Identify which cell holds the provided text, then report its (X, Y) central coordinate. 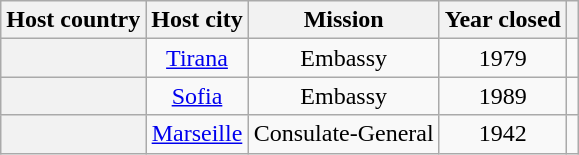
Year closed (502, 20)
Host city (197, 20)
Host country (74, 20)
1942 (502, 134)
Marseille (197, 134)
1979 (502, 58)
1989 (502, 96)
Consulate-General (344, 134)
Sofia (197, 96)
Mission (344, 20)
Tirana (197, 58)
